Extract the (X, Y) coordinate from the center of the cell holding the provided text.  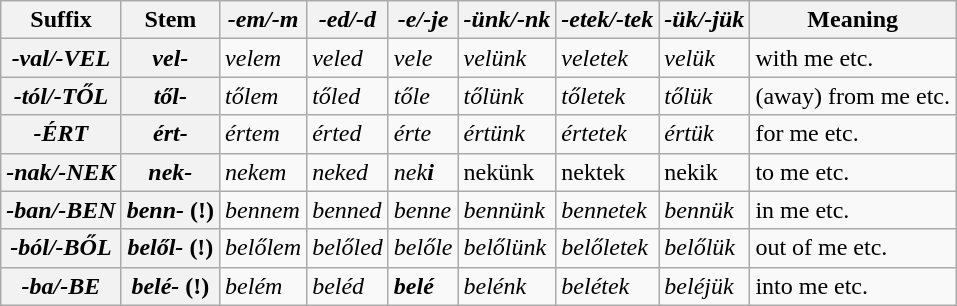
belétek (608, 286)
bennetek (608, 210)
belé (423, 286)
vel- (170, 58)
-nak/-NEK (61, 172)
(away) from me etc. (853, 96)
benn- (!) (170, 210)
to me etc. (853, 172)
-ba/-BE (61, 286)
vele (423, 58)
belőletek (608, 248)
-ük/-jük (704, 20)
nekünk (507, 172)
belénk (507, 286)
veled (348, 58)
értem (264, 134)
velük (704, 58)
veletek (608, 58)
belőlem (264, 248)
with me etc. (853, 58)
nek- (170, 172)
Stem (170, 20)
-e/-je (423, 20)
beléd (348, 286)
velem (264, 58)
-etek/-tek (608, 20)
benned (348, 210)
-ból/-BŐL (61, 248)
tőle (423, 96)
től- (170, 96)
érte (423, 134)
nekik (704, 172)
out of me etc. (853, 248)
-ed/-d (348, 20)
into me etc. (853, 286)
-em/-m (264, 20)
érted (348, 134)
belőlük (704, 248)
tőlük (704, 96)
-ÉRT (61, 134)
bennük (704, 210)
belé- (!) (170, 286)
nekem (264, 172)
velünk (507, 58)
értünk (507, 134)
értetek (608, 134)
benne (423, 210)
bennem (264, 210)
Suffix (61, 20)
beléjük (704, 286)
tőlünk (507, 96)
-val/-VEL (61, 58)
-ünk/-nk (507, 20)
neked (348, 172)
belőle (423, 248)
-ban/-BEN (61, 210)
nektek (608, 172)
neki (423, 172)
belőlünk (507, 248)
tőlem (264, 96)
belém (264, 286)
bennünk (507, 210)
Meaning (853, 20)
tőled (348, 96)
in me etc. (853, 210)
-tól/-TŐL (61, 96)
ért- (170, 134)
belőled (348, 248)
értük (704, 134)
belől- (!) (170, 248)
for me etc. (853, 134)
tőletek (608, 96)
